Search for the cell housing the specified text and yield its [x, y] center coordinate. 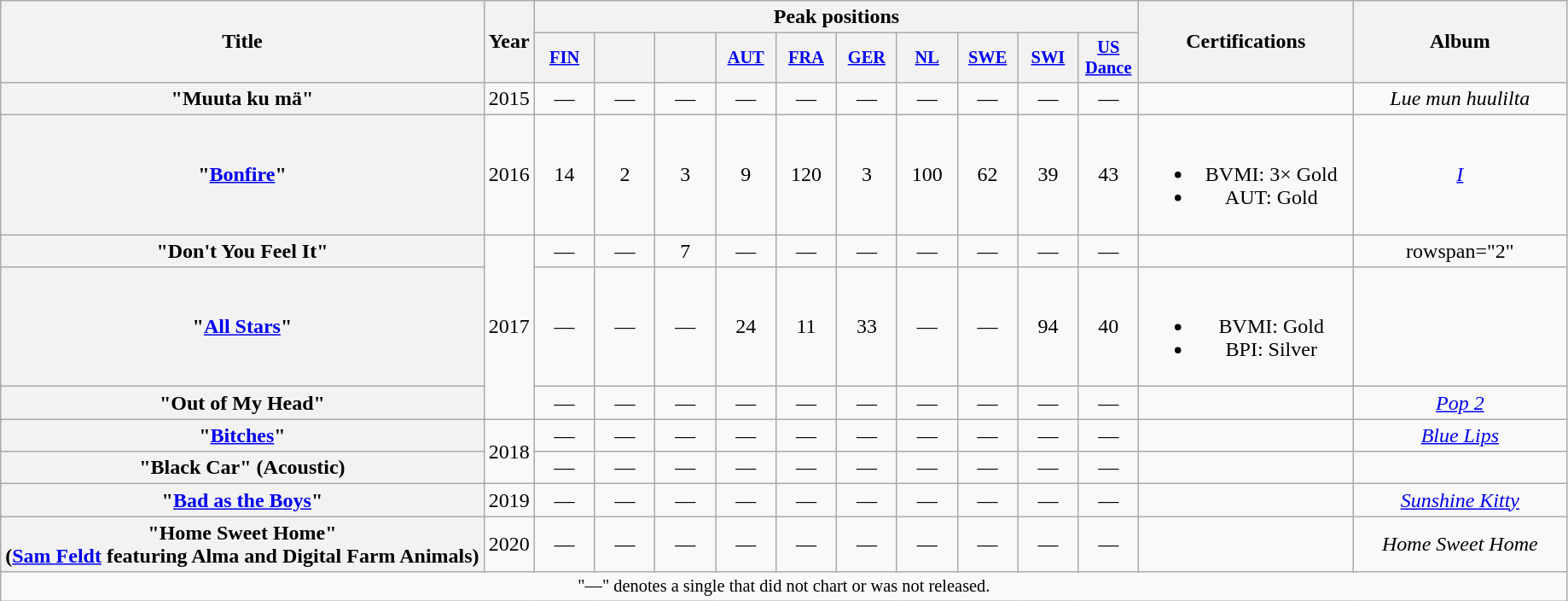
"Out of My Head" [242, 403]
FRA [807, 58]
"—" denotes a single that did not chart or was not released. [784, 586]
"Home Sweet Home" (Sam Feldt featuring Alma and Digital Farm Animals) [242, 545]
2015 [508, 98]
USDance [1109, 58]
14 [565, 175]
24 [746, 327]
2018 [508, 452]
2016 [508, 175]
Pop 2 [1461, 403]
2017 [508, 327]
94 [1048, 327]
11 [807, 327]
GER [867, 58]
SWI [1048, 58]
NL [926, 58]
Album [1461, 42]
39 [1048, 175]
Blue Lips [1461, 435]
Home Sweet Home [1461, 545]
AUT [746, 58]
BVMI: GoldBPI: Silver [1246, 327]
"Bonfire" [242, 175]
120 [807, 175]
Year [508, 42]
43 [1109, 175]
"Bad as the Boys" [242, 500]
Certifications [1246, 42]
62 [988, 175]
I [1461, 175]
SWE [988, 58]
2019 [508, 500]
Sunshine Kitty [1461, 500]
FIN [565, 58]
40 [1109, 327]
100 [926, 175]
"All Stars" [242, 327]
"Muuta ku mä" [242, 98]
7 [686, 251]
9 [746, 175]
2 [624, 175]
Lue mun huulilta [1461, 98]
33 [867, 327]
Title [242, 42]
"Bitches" [242, 435]
"Black Car" (Acoustic) [242, 468]
2020 [508, 545]
BVMI: 3× GoldAUT: Gold [1246, 175]
"Don't You Feel It" [242, 251]
rowspan="2" [1461, 251]
Peak positions [836, 17]
